Capture the cell that displays the provided text and extract its [X, Y] central coordinate. 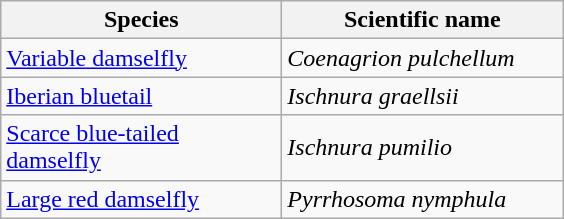
Ischnura graellsii [422, 96]
Species [142, 20]
Coenagrion pulchellum [422, 58]
Pyrrhosoma nymphula [422, 199]
Iberian bluetail [142, 96]
Scientific name [422, 20]
Variable damselfly [142, 58]
Scarce blue-tailed damselfly [142, 148]
Large red damselfly [142, 199]
Ischnura pumilio [422, 148]
